Output the (x, y) coordinate of the center of the cell containing the given text.  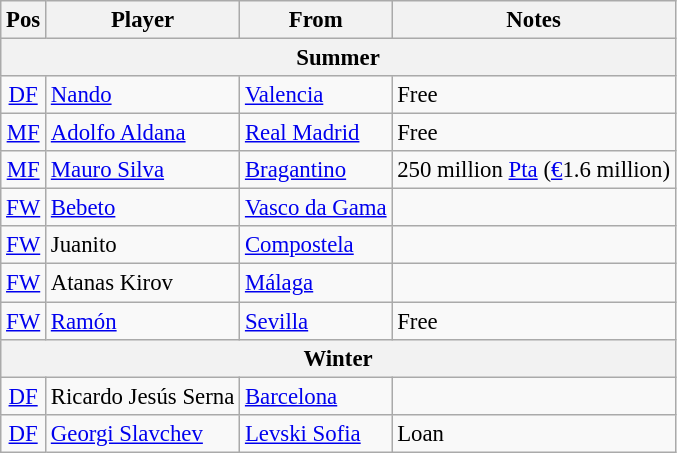
Summer (338, 58)
Nando (143, 95)
Compostela (316, 245)
Winter (338, 358)
From (316, 20)
Málaga (316, 283)
Georgi Slavchev (143, 433)
Mauro Silva (143, 170)
Atanas Kirov (143, 283)
Levski Sofia (316, 433)
Loan (534, 433)
Pos (24, 20)
Ricardo Jesús Serna (143, 396)
Valencia (316, 95)
Vasco da Gama (316, 208)
250 million Pta (€1.6 million) (534, 170)
Bebeto (143, 208)
Real Madrid (316, 133)
Ramón (143, 321)
Adolfo Aldana (143, 133)
Notes (534, 20)
Player (143, 20)
Barcelona (316, 396)
Sevilla (316, 321)
Bragantino (316, 170)
Juanito (143, 245)
